Determine the [X, Y] coordinate at the center of the cell enclosing the given text.  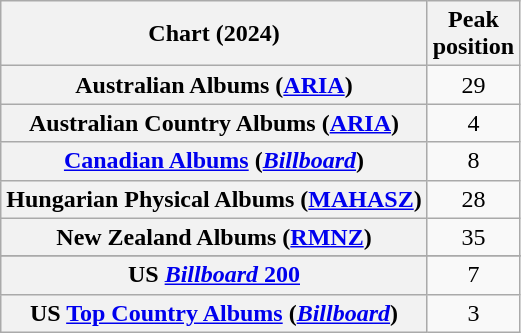
35 [473, 237]
US Billboard 200 [214, 275]
US Top Country Albums (Billboard) [214, 313]
7 [473, 275]
Australian Albums (ARIA) [214, 85]
Chart (2024) [214, 34]
8 [473, 161]
4 [473, 123]
3 [473, 313]
New Zealand Albums (RMNZ) [214, 237]
28 [473, 199]
29 [473, 85]
Peakposition [473, 34]
Australian Country Albums (ARIA) [214, 123]
Canadian Albums (Billboard) [214, 161]
Hungarian Physical Albums (MAHASZ) [214, 199]
